Scan for the cell matching the given text and deliver its (X, Y) coordinate at center. 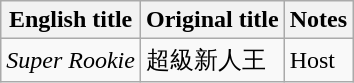
Host (318, 60)
Super Rookie (71, 60)
超級新人王 (212, 60)
Notes (318, 20)
Original title (212, 20)
English title (71, 20)
